Return [x, y] of the center of cell containing provided text 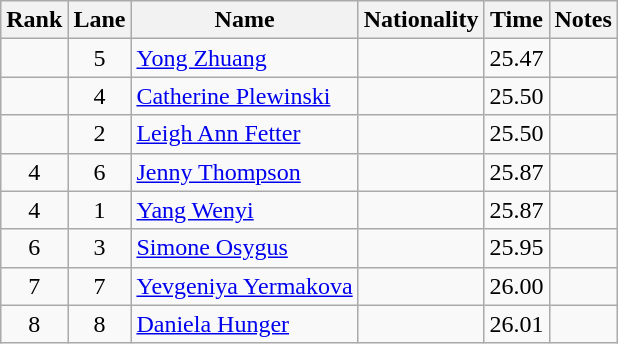
Simone Osygus [244, 248]
25.95 [516, 248]
Daniela Hunger [244, 324]
3 [100, 248]
26.00 [516, 286]
Nationality [421, 20]
1 [100, 210]
26.01 [516, 324]
Lane [100, 20]
2 [100, 134]
25.47 [516, 58]
Yevgeniya Yermakova [244, 286]
Notes [583, 20]
Jenny Thompson [244, 172]
Rank [34, 20]
Time [516, 20]
Leigh Ann Fetter [244, 134]
Yang Wenyi [244, 210]
Catherine Plewinski [244, 96]
Name [244, 20]
5 [100, 58]
Yong Zhuang [244, 58]
